From the cell containing the given text, extract its center point as [X, Y] coordinate. 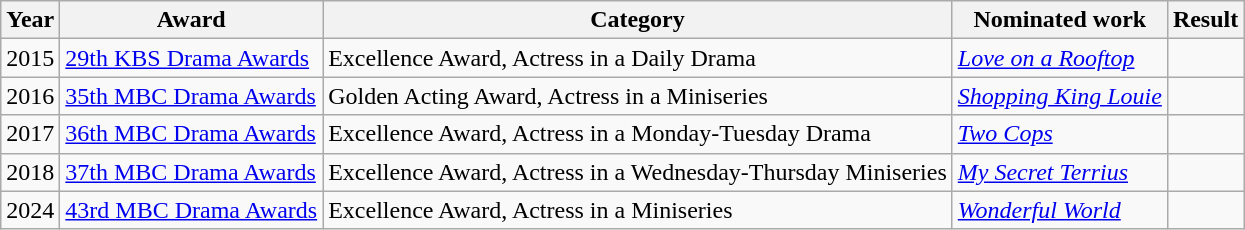
Golden Acting Award, Actress in a Miniseries [638, 96]
Excellence Award, Actress in a Wednesday-Thursday Miniseries [638, 172]
Award [192, 20]
Excellence Award, Actress in a Monday-Tuesday Drama [638, 134]
2017 [30, 134]
My Secret Terrius [1060, 172]
Excellence Award, Actress in a Daily Drama [638, 58]
2024 [30, 210]
Result [1205, 20]
2015 [30, 58]
43rd MBC Drama Awards [192, 210]
Two Cops [1060, 134]
2016 [30, 96]
29th KBS Drama Awards [192, 58]
Love on a Rooftop [1060, 58]
2018 [30, 172]
Category [638, 20]
37th MBC Drama Awards [192, 172]
36th MBC Drama Awards [192, 134]
Wonderful World [1060, 210]
Nominated work [1060, 20]
Excellence Award, Actress in a Miniseries [638, 210]
Shopping King Louie [1060, 96]
35th MBC Drama Awards [192, 96]
Year [30, 20]
